Provide the (X, Y) coordinate of the cell's center where the given text is located.  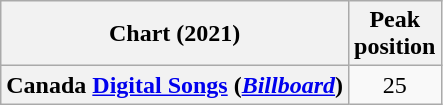
Peak position (395, 34)
25 (395, 85)
Canada Digital Songs (Billboard) (175, 85)
Chart (2021) (175, 34)
